Output the (x, y) coordinate of the center of the cell containing the given text.  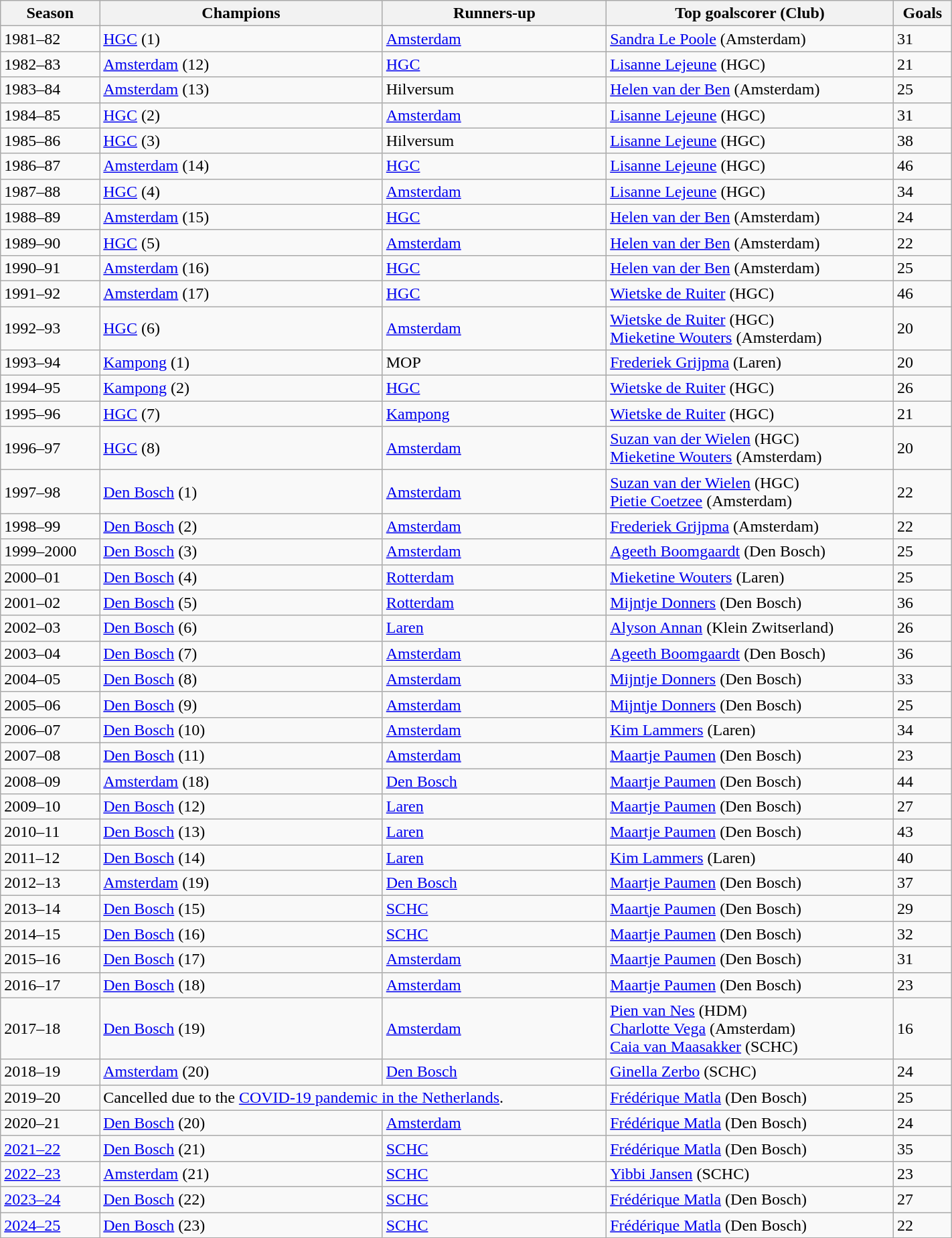
2001–02 (50, 603)
Den Bosch (13) (241, 832)
40 (923, 858)
2016–17 (50, 985)
Den Bosch (12) (241, 807)
1993–94 (50, 363)
2002–03 (50, 628)
Champions (241, 13)
Den Bosch (7) (241, 653)
1999–2000 (50, 552)
Den Bosch (10) (241, 730)
1992–93 (50, 328)
Alyson Annan (Klein Zwitserland) (750, 628)
Den Bosch (21) (241, 1148)
37 (923, 883)
Amsterdam (12) (241, 64)
Amsterdam (16) (241, 268)
Den Bosch (8) (241, 679)
HGC (5) (241, 242)
2014–15 (50, 934)
2007–08 (50, 755)
1984–85 (50, 115)
Den Bosch (14) (241, 858)
1982–83 (50, 64)
HGC (8) (241, 449)
HGC (4) (241, 191)
Mieketine Wouters (Laren) (750, 577)
2003–04 (50, 653)
1997–98 (50, 491)
Amsterdam (14) (241, 166)
1981–82 (50, 39)
Yibbi Jansen (SCHC) (750, 1174)
MOP (494, 363)
HGC (2) (241, 115)
Den Bosch (11) (241, 755)
1988–89 (50, 217)
43 (923, 832)
Wietske de Ruiter (HGC) Mieketine Wouters (Amsterdam) (750, 328)
2004–05 (50, 679)
Den Bosch (2) (241, 526)
2019–20 (50, 1097)
Pien van Nes (HDM) Charlotte Vega (Amsterdam) Caia van Maasakker (SCHC) (750, 1028)
Den Bosch (5) (241, 603)
2020–21 (50, 1123)
2006–07 (50, 730)
Den Bosch (3) (241, 552)
2022–23 (50, 1174)
2015–16 (50, 959)
Amsterdam (21) (241, 1174)
Den Bosch (4) (241, 577)
2012–13 (50, 883)
1994–95 (50, 388)
HGC (7) (241, 414)
2018–19 (50, 1072)
Suzan van der Wielen (HGC) Pietie Coetzee (Amsterdam) (750, 491)
32 (923, 934)
38 (923, 141)
Frederiek Grijpma (Laren) (750, 363)
2024–25 (50, 1225)
29 (923, 909)
1989–90 (50, 242)
1995–96 (50, 414)
1996–97 (50, 449)
Den Bosch (22) (241, 1199)
Amsterdam (19) (241, 883)
Den Bosch (19) (241, 1028)
2011–12 (50, 858)
Den Bosch (1) (241, 491)
2000–01 (50, 577)
Amsterdam (20) (241, 1072)
HGC (3) (241, 141)
Amsterdam (17) (241, 293)
Suzan van der Wielen (HGC) Mieketine Wouters (Amsterdam) (750, 449)
1983–84 (50, 90)
16 (923, 1028)
2008–09 (50, 781)
Kampong (1) (241, 363)
1985–86 (50, 141)
Amsterdam (18) (241, 781)
Den Bosch (18) (241, 985)
1991–92 (50, 293)
Den Bosch (6) (241, 628)
Kampong (494, 414)
2009–10 (50, 807)
Den Bosch (17) (241, 959)
2010–11 (50, 832)
Amsterdam (15) (241, 217)
Den Bosch (20) (241, 1123)
2013–14 (50, 909)
2021–22 (50, 1148)
Goals (923, 13)
1986–87 (50, 166)
Cancelled due to the COVID-19 pandemic in the Netherlands. (353, 1097)
Runners-up (494, 13)
35 (923, 1148)
Ginella Zerbo (SCHC) (750, 1072)
33 (923, 679)
2005–06 (50, 704)
1987–88 (50, 191)
Amsterdam (13) (241, 90)
Frederiek Grijpma (Amsterdam) (750, 526)
Kampong (2) (241, 388)
1990–91 (50, 268)
2017–18 (50, 1028)
44 (923, 781)
Den Bosch (15) (241, 909)
Top goalscorer (Club) (750, 13)
HGC (1) (241, 39)
Den Bosch (16) (241, 934)
HGC (6) (241, 328)
1998–99 (50, 526)
Den Bosch (9) (241, 704)
Den Bosch (23) (241, 1225)
Season (50, 13)
2023–24 (50, 1199)
Sandra Le Poole (Amsterdam) (750, 39)
